Search for the cell housing the specified text and yield its (X, Y) center coordinate. 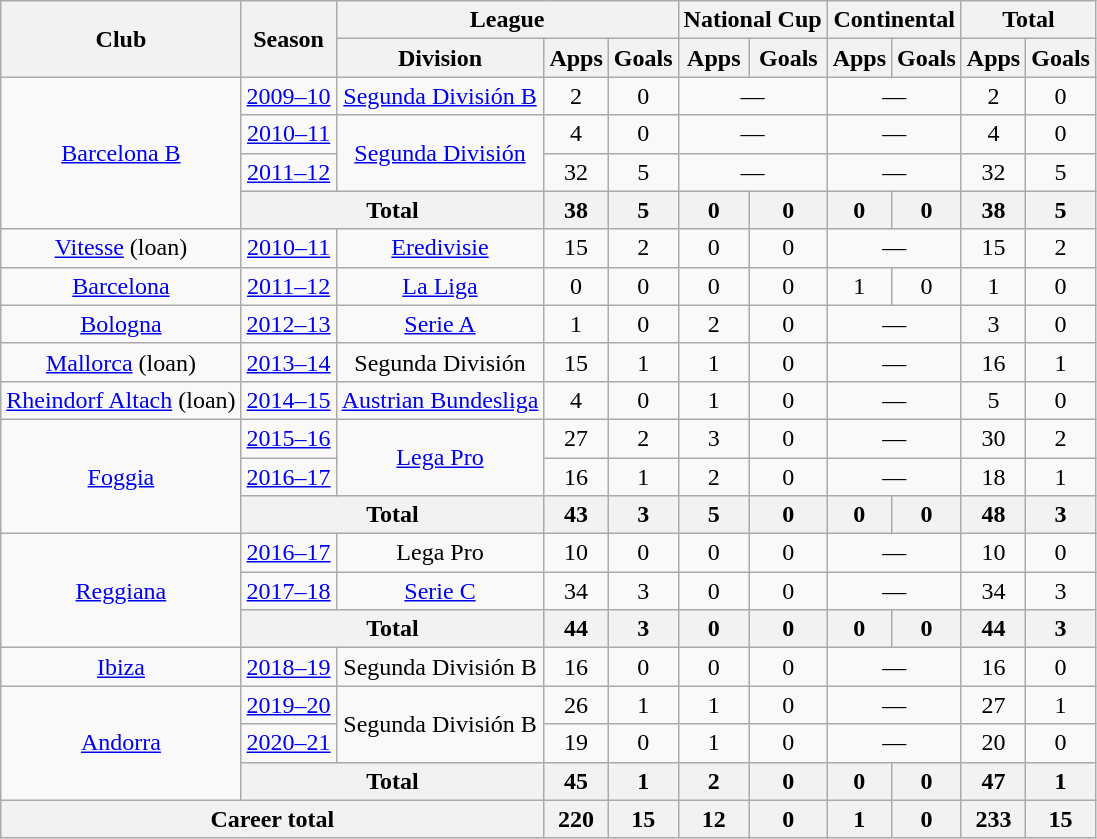
2009–10 (288, 96)
2018–19 (288, 667)
18 (993, 477)
Foggia (121, 476)
2013–14 (288, 362)
Serie A (440, 324)
Andorra (121, 743)
Reggiana (121, 591)
Ibiza (121, 667)
Club (121, 39)
2014–15 (288, 400)
Continental (894, 20)
2020–21 (288, 743)
43 (576, 515)
2019–20 (288, 705)
Rheindorf Altach (loan) (121, 400)
12 (714, 819)
2017–18 (288, 591)
Barcelona B (121, 153)
48 (993, 515)
2015–16 (288, 438)
National Cup (752, 20)
2012–13 (288, 324)
26 (576, 705)
20 (993, 743)
45 (576, 781)
19 (576, 743)
Austrian Bundesliga (440, 400)
Eredivisie (440, 248)
220 (576, 819)
La Liga (440, 286)
47 (993, 781)
Division (440, 58)
30 (993, 438)
Season (288, 39)
Barcelona (121, 286)
Vitesse (loan) (121, 248)
League (507, 20)
Career total (272, 819)
Serie C (440, 591)
233 (993, 819)
Bologna (121, 324)
Mallorca (loan) (121, 362)
